Extract the (X, Y) coordinate from the center of the cell holding the provided text.  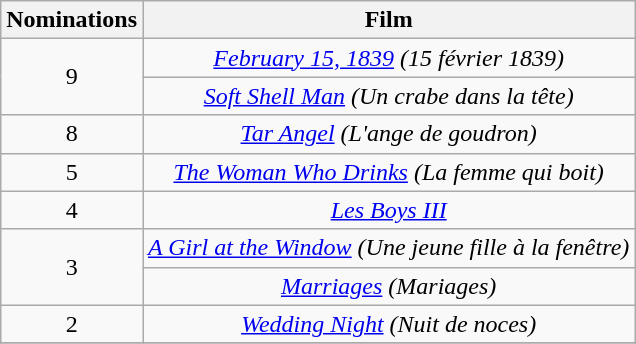
3 (72, 267)
4 (72, 210)
Les Boys III (388, 210)
8 (72, 134)
Film (388, 20)
Wedding Night (Nuit de noces) (388, 324)
The Woman Who Drinks (La femme qui boit) (388, 172)
Nominations (72, 20)
9 (72, 77)
Soft Shell Man (Un crabe dans la tête) (388, 96)
2 (72, 324)
A Girl at the Window (Une jeune fille à la fenêtre) (388, 248)
Marriages (Mariages) (388, 286)
Tar Angel (L'ange de goudron) (388, 134)
February 15, 1839 (15 février 1839) (388, 58)
5 (72, 172)
